Detect which cell encompasses the target text, then output its [x, y] center coordinate. 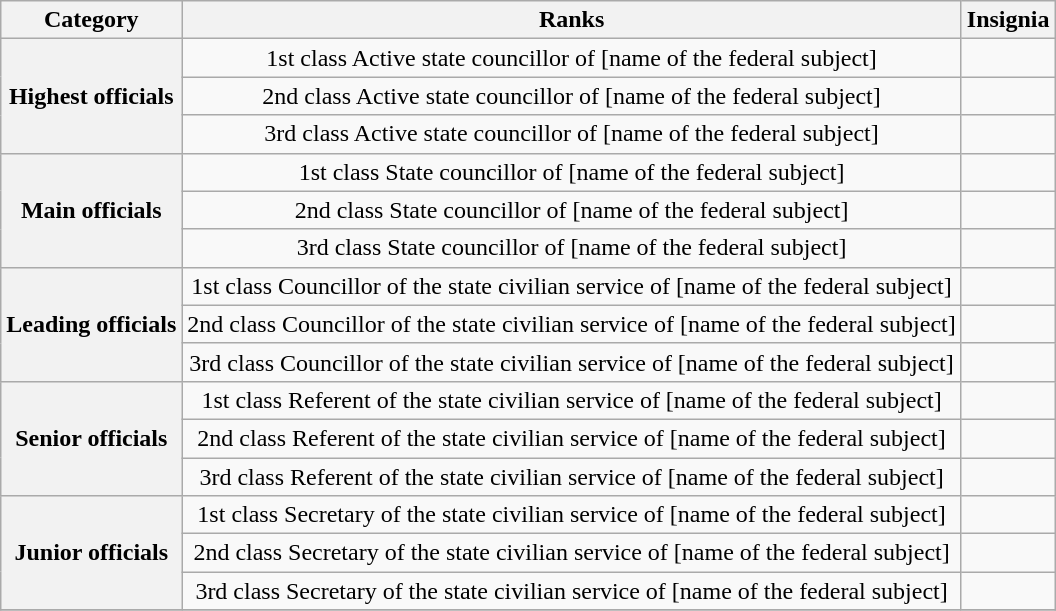
Leading officials [92, 324]
2nd class State councillor of [name of the federal subject] [572, 210]
2nd class Secretary of the state civilian service of [name of the federal subject] [572, 553]
Category [92, 20]
Insignia [1008, 20]
2nd class Councillor of the state civilian service of [name of the federal subject] [572, 324]
2nd class Referent of the state civilian service of [name of the federal subject] [572, 438]
Main officials [92, 210]
1st class State councillor of [name of the federal subject] [572, 172]
Ranks [572, 20]
Junior officials [92, 553]
3rd class State councillor of [name of the federal subject] [572, 248]
3rd class Councillor of the state civilian service of [name of the federal subject] [572, 362]
1st class Referent of the state civilian service of [name of the federal subject] [572, 400]
3rd class Referent of the state civilian service of [name of the federal subject] [572, 477]
2nd class Active state councillor of [name of the federal subject] [572, 96]
1st class Active state councillor of [name of the federal subject] [572, 58]
Senior officials [92, 438]
3rd class Active state councillor of [name of the federal subject] [572, 134]
3rd class Secretary of the state civilian service of [name of the federal subject] [572, 591]
Highest officials [92, 96]
1st class Councillor of the state civilian service of [name of the federal subject] [572, 286]
1st class Secretary of the state civilian service of [name of the federal subject] [572, 515]
